Identify which cell holds the provided text, then report its [x, y] central coordinate. 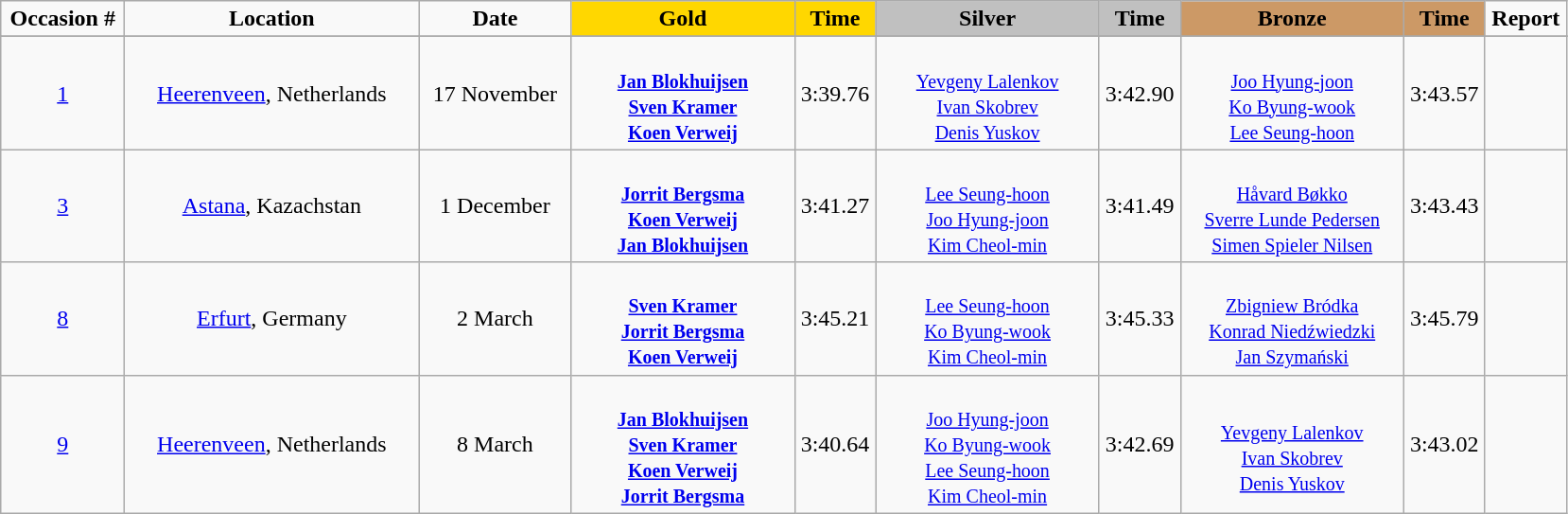
3:40.64 [835, 444]
Jorrit BergsmaKoen VerweijJan Blokhuijsen [683, 206]
Sven KramerJorrit BergsmaKoen Verweij [683, 318]
3:42.69 [1140, 444]
Joo Hyung-joonKo Byung-wookLee Seung-hoonKim Cheol-min [987, 444]
1 [62, 93]
3:42.90 [1140, 93]
Report [1525, 19]
3:45.33 [1140, 318]
1 December [496, 206]
3:43.43 [1444, 206]
Gold [683, 19]
3:43.02 [1444, 444]
Occasion # [62, 19]
8 [62, 318]
Location [272, 19]
3 [62, 206]
3:43.57 [1444, 93]
Astana, Kazachstan [272, 206]
9 [62, 444]
Lee Seung-hoonJoo Hyung-joonKim Cheol-min [987, 206]
Silver [987, 19]
Håvard BøkkoSverre Lunde PedersenSimen Spieler Nilsen [1292, 206]
Zbigniew BródkaKonrad NiedźwiedzkiJan Szymański [1292, 318]
3:45.21 [835, 318]
3:41.27 [835, 206]
Joo Hyung-joonKo Byung-wookLee Seung-hoon [1292, 93]
Date [496, 19]
8 March [496, 444]
17 November [496, 93]
2 March [496, 318]
3:41.49 [1140, 206]
3:45.79 [1444, 318]
Bronze [1292, 19]
3:39.76 [835, 93]
Erfurt, Germany [272, 318]
Lee Seung-hoonKo Byung-wookKim Cheol-min [987, 318]
Jan BlokhuijsenSven KramerKoen VerweijJorrit Bergsma [683, 444]
Jan BlokhuijsenSven KramerKoen Verweij [683, 93]
